Extract the [X, Y] coordinate from the center of the cell holding the provided text.  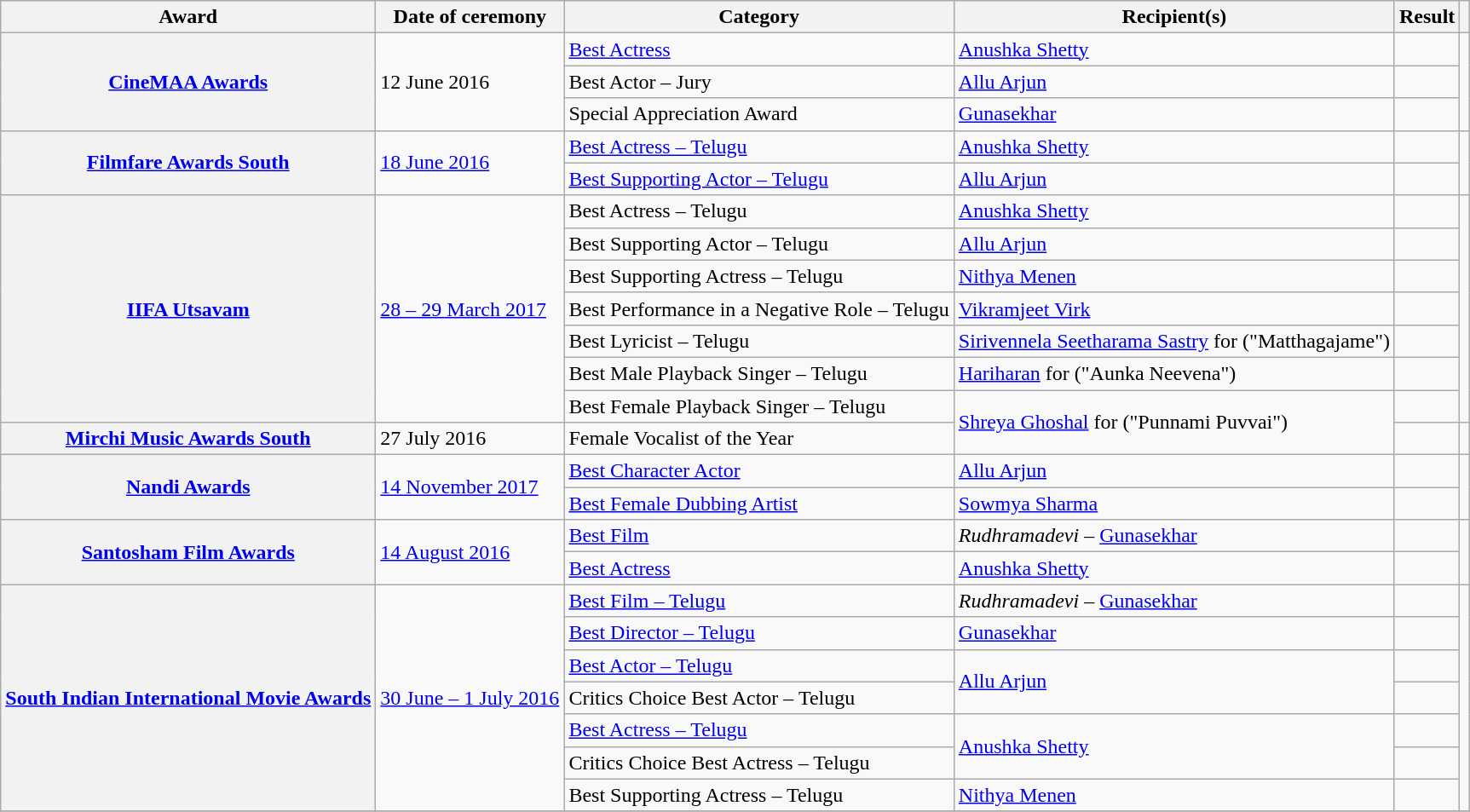
Best Actor – Jury [758, 82]
Sirivennela Seetharama Sastry for ("Matthagajame") [1174, 341]
Critics Choice Best Actress – Telugu [758, 763]
Best Actor – Telugu [758, 665]
Best Character Actor [758, 471]
Critics Choice Best Actor – Telugu [758, 698]
30 June – 1 July 2016 [470, 698]
Best Film [758, 536]
14 November 2017 [470, 487]
Hariharan for ("Aunka Neevena") [1174, 373]
Mirchi Music Awards South [188, 439]
Nandi Awards [188, 487]
Category [758, 17]
Sowmya Sharma [1174, 504]
Filmfare Awards South [188, 163]
Best Director – Telugu [758, 633]
South Indian International Movie Awards [188, 698]
18 June 2016 [470, 163]
28 – 29 March 2017 [470, 308]
IIFA Utsavam [188, 308]
Female Vocalist of the Year [758, 439]
14 August 2016 [470, 552]
Recipient(s) [1174, 17]
Vikramjeet Virk [1174, 308]
Santosham Film Awards [188, 552]
Best Female Dubbing Artist [758, 504]
Date of ceremony [470, 17]
12 June 2016 [470, 82]
Result [1427, 17]
Best Film – Telugu [758, 601]
Best Lyricist – Telugu [758, 341]
Best Male Playback Singer – Telugu [758, 373]
Special Appreciation Award [758, 114]
CineMAA Awards [188, 82]
Award [188, 17]
Best Performance in a Negative Role – Telugu [758, 308]
Shreya Ghoshal for ("Punnami Puvvai") [1174, 423]
Best Female Playback Singer – Telugu [758, 406]
27 July 2016 [470, 439]
